From the cell containing the given text, extract its center point as (X, Y) coordinate. 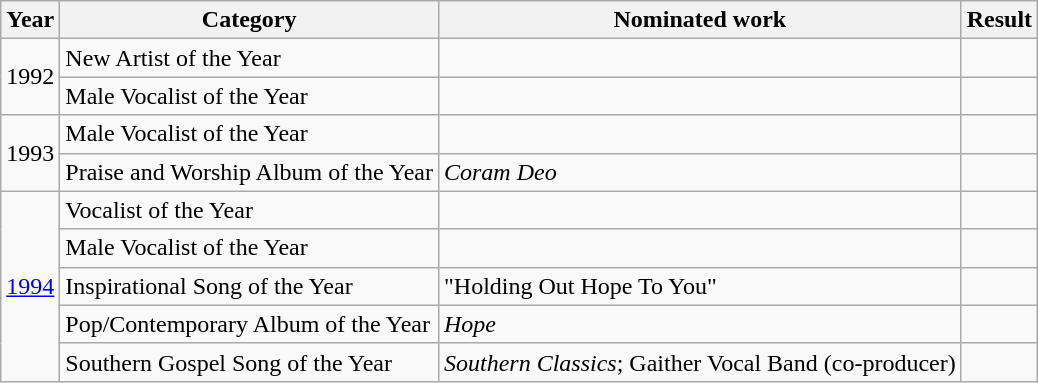
Pop/Contemporary Album of the Year (250, 324)
Inspirational Song of the Year (250, 286)
1992 (30, 77)
Hope (700, 324)
1994 (30, 286)
Coram Deo (700, 172)
1993 (30, 153)
Southern Gospel Song of the Year (250, 362)
Year (30, 20)
Nominated work (700, 20)
"Holding Out Hope To You" (700, 286)
Vocalist of the Year (250, 210)
Praise and Worship Album of the Year (250, 172)
Southern Classics; Gaither Vocal Band (co-producer) (700, 362)
Result (999, 20)
Category (250, 20)
New Artist of the Year (250, 58)
